Provide the (X, Y) coordinate of the cell's center where the given text is located.  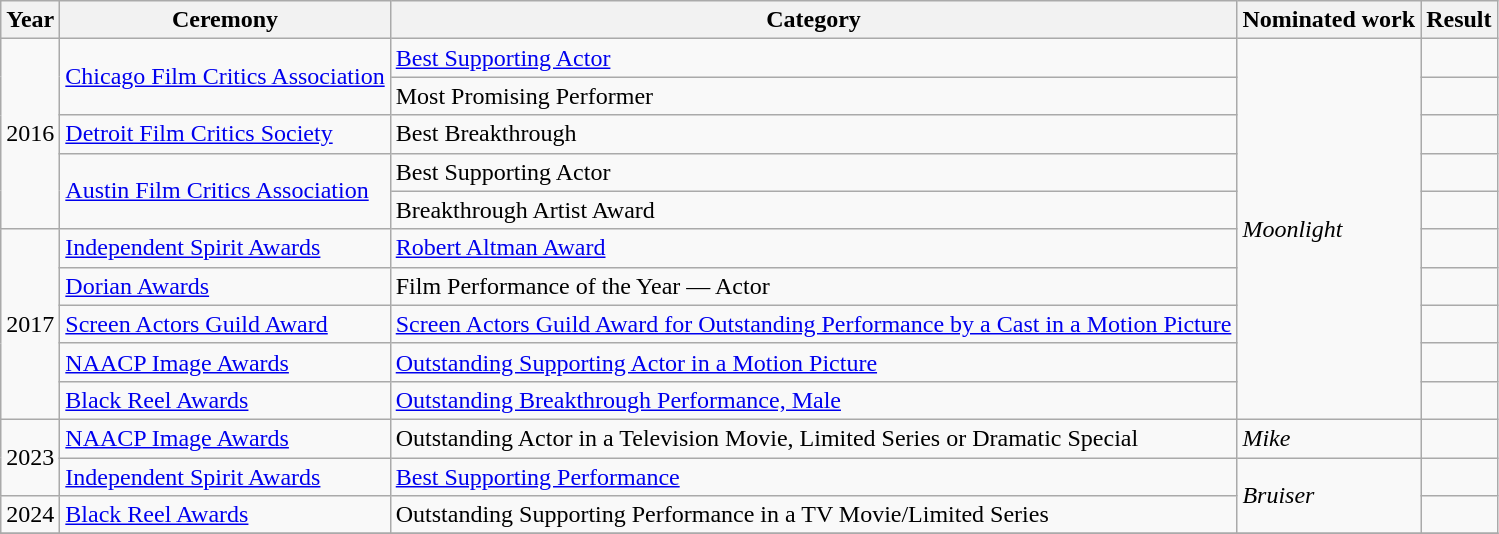
Outstanding Supporting Performance in a TV Movie/Limited Series (814, 515)
Outstanding Breakthrough Performance, Male (814, 400)
Outstanding Supporting Actor in a Motion Picture (814, 362)
Moonlight (1329, 230)
Film Performance of the Year — Actor (814, 286)
Dorian Awards (225, 286)
Austin Film Critics Association (225, 191)
Category (814, 20)
Outstanding Actor in a Television Movie, Limited Series or Dramatic Special (814, 438)
Breakthrough Artist Award (814, 210)
Screen Actors Guild Award (225, 324)
Year (30, 20)
Mike (1329, 438)
Robert Altman Award (814, 248)
Nominated work (1329, 20)
Best Supporting Performance (814, 477)
Detroit Film Critics Society (225, 134)
2017 (30, 324)
Chicago Film Critics Association (225, 77)
2016 (30, 134)
Best Breakthrough (814, 134)
Ceremony (225, 20)
2024 (30, 515)
Bruiser (1329, 496)
Screen Actors Guild Award for Outstanding Performance by a Cast in a Motion Picture (814, 324)
2023 (30, 457)
Most Promising Performer (814, 96)
Result (1459, 20)
